Scan for the cell matching the given text and deliver its [x, y] coordinate at center. 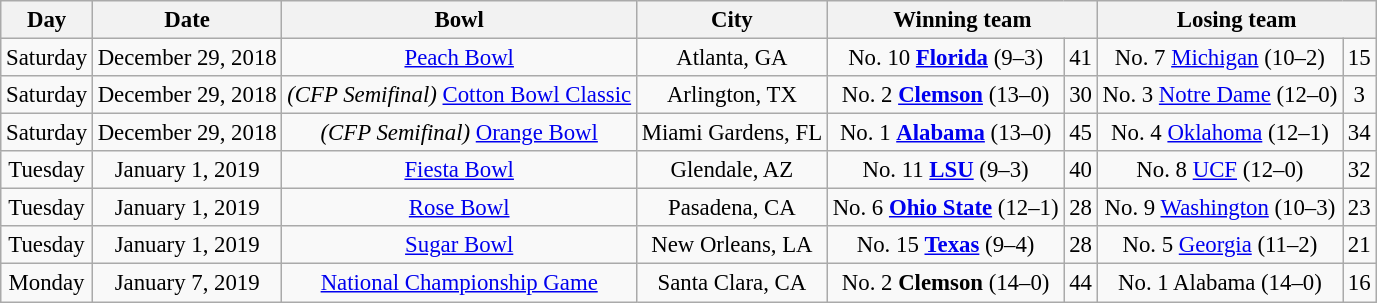
No. 2 Clemson (14–0) [946, 283]
No. 6 Ohio State (12–1) [946, 208]
No. 4 Oklahoma (12–1) [1220, 133]
3 [1360, 95]
Pasadena, CA [732, 208]
Sugar Bowl [459, 245]
No. 11 LSU (9–3) [946, 170]
No. 8 UCF (12–0) [1220, 170]
Rose Bowl [459, 208]
No. 7 Michigan (10–2) [1220, 58]
15 [1360, 58]
Date [187, 20]
No. 5 Georgia (11–2) [1220, 245]
44 [1080, 283]
No. 3 Notre Dame (12–0) [1220, 95]
No. 1 Alabama (13–0) [946, 133]
41 [1080, 58]
No. 9 Washington (10–3) [1220, 208]
National Championship Game [459, 283]
Peach Bowl [459, 58]
34 [1360, 133]
30 [1080, 95]
45 [1080, 133]
City [732, 20]
January 7, 2019 [187, 283]
Atlanta, GA [732, 58]
Fiesta Bowl [459, 170]
16 [1360, 283]
Losing team [1236, 20]
23 [1360, 208]
No. 1 Alabama (14–0) [1220, 283]
(CFP Semifinal) Cotton Bowl Classic [459, 95]
Glendale, AZ [732, 170]
Day [47, 20]
(CFP Semifinal) Orange Bowl [459, 133]
No. 2 Clemson (13–0) [946, 95]
No. 10 Florida (9–3) [946, 58]
Bowl [459, 20]
21 [1360, 245]
Santa Clara, CA [732, 283]
40 [1080, 170]
No. 15 Texas (9–4) [946, 245]
Winning team [962, 20]
New Orleans, LA [732, 245]
32 [1360, 170]
Miami Gardens, FL [732, 133]
Arlington, TX [732, 95]
Monday [47, 283]
